Find where the given text appears and provide that cell's center as (x, y) coordinate. 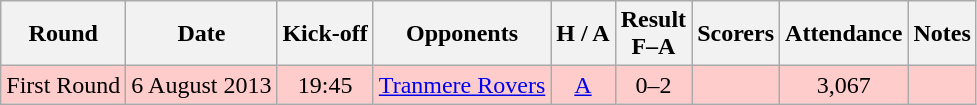
Notes (942, 34)
H / A (583, 34)
Opponents (462, 34)
Kick-off (325, 34)
Round (64, 34)
First Round (64, 85)
19:45 (325, 85)
6 August 2013 (202, 85)
A (583, 85)
Tranmere Rovers (462, 85)
3,067 (844, 85)
Scorers (736, 34)
Attendance (844, 34)
ResultF–A (653, 34)
0–2 (653, 85)
Date (202, 34)
